Capture the cell that displays the provided text and extract its [x, y] central coordinate. 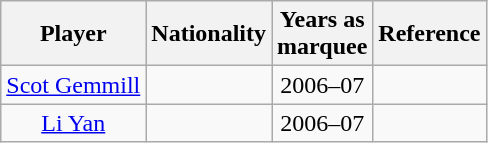
Player [74, 34]
Nationality [209, 34]
Reference [430, 34]
Li Yan [74, 123]
Scot Gemmill [74, 85]
Years as marquee [322, 34]
